Detect which cell encompasses the target text, then output its (x, y) center coordinate. 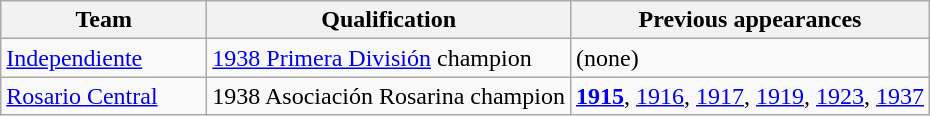
(none) (750, 58)
1938 Asociación Rosarina champion (389, 96)
1915, 1916, 1917, 1919, 1923, 1937 (750, 96)
Qualification (389, 20)
Rosario Central (104, 96)
Independiente (104, 58)
Previous appearances (750, 20)
1938 Primera División champion (389, 58)
Team (104, 20)
